Output the [x, y] coordinate of the center of the cell containing the given text.  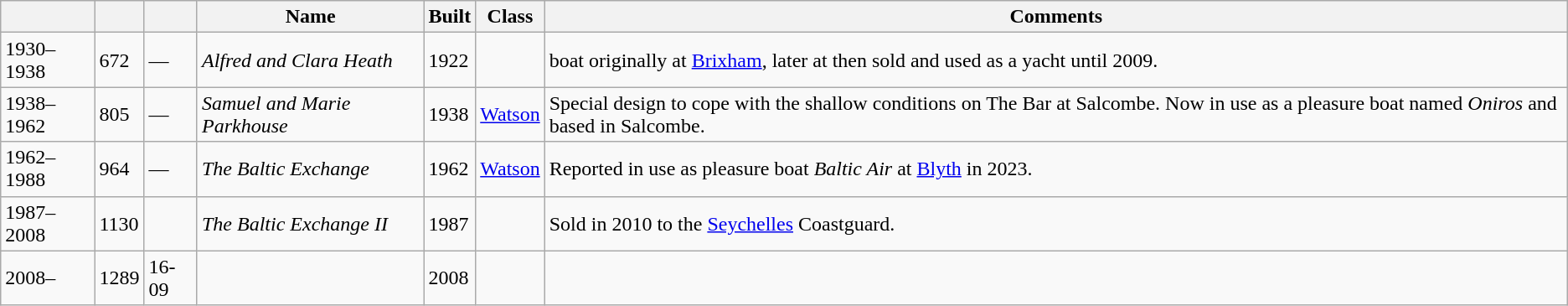
Comments [1055, 17]
Special design to cope with the shallow conditions on The Bar at Salcombe. Now in use as a pleasure boat named Oniros and based in Salcombe. [1055, 114]
Alfred and Clara Heath [310, 60]
boat originally at Brixham, later at then sold and used as a yacht until 2009. [1055, 60]
1130 [119, 223]
1962 [450, 169]
672 [119, 60]
1962–1988 [48, 169]
1987–2008 [48, 223]
1289 [119, 278]
Reported in use as pleasure boat Baltic Air at Blyth in 2023. [1055, 169]
1938–1962 [48, 114]
2008 [450, 278]
Samuel and Marie Parkhouse [310, 114]
16-09 [171, 278]
2008– [48, 278]
Built [450, 17]
1922 [450, 60]
1930–1938 [48, 60]
805 [119, 114]
1938 [450, 114]
Name [310, 17]
1987 [450, 223]
The Baltic Exchange [310, 169]
The Baltic Exchange II [310, 223]
964 [119, 169]
Class [510, 17]
Sold in 2010 to the Seychelles Coastguard. [1055, 223]
